Find where the given text appears and provide that cell's center as [X, Y] coordinate. 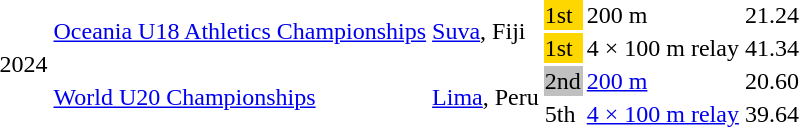
Suva, Fiji [486, 32]
2nd [562, 81]
Oceania U18 Athletics Championships [240, 32]
4 × 100 m relay [662, 48]
